Search for the cell housing the specified text and yield its [X, Y] center coordinate. 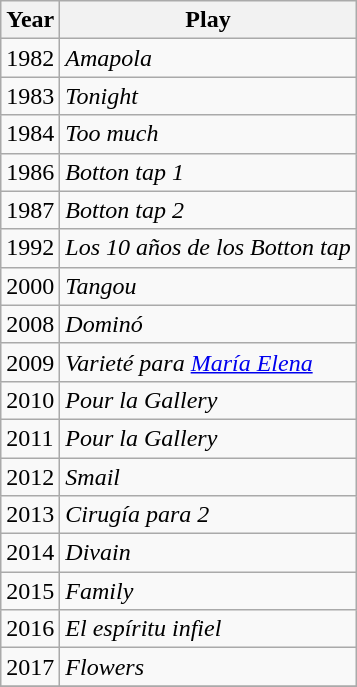
Family [208, 591]
Botton tap 2 [208, 210]
Play [208, 20]
2012 [30, 477]
1986 [30, 172]
2008 [30, 324]
2017 [30, 667]
2011 [30, 438]
2013 [30, 515]
2009 [30, 362]
Botton tap 1 [208, 172]
Year [30, 20]
1982 [30, 58]
2000 [30, 286]
Divain [208, 553]
Cirugía para 2 [208, 515]
2010 [30, 400]
Tangou [208, 286]
Smail [208, 477]
1992 [30, 248]
Flowers [208, 667]
El espíritu infiel [208, 629]
1987 [30, 210]
1984 [30, 134]
Los 10 años de los Botton tap [208, 248]
1983 [30, 96]
Dominó [208, 324]
2015 [30, 591]
2016 [30, 629]
Amapola [208, 58]
2014 [30, 553]
Tonight [208, 96]
Too much [208, 134]
Varieté para María Elena [208, 362]
